Extract the (x, y) coordinate from the center of the cell holding the provided text.  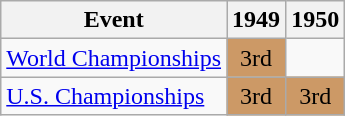
Event (114, 20)
1949 (256, 20)
World Championships (114, 58)
1950 (316, 20)
U.S. Championships (114, 96)
